Locate the cell with the specified text and output its [x, y] center coordinate. 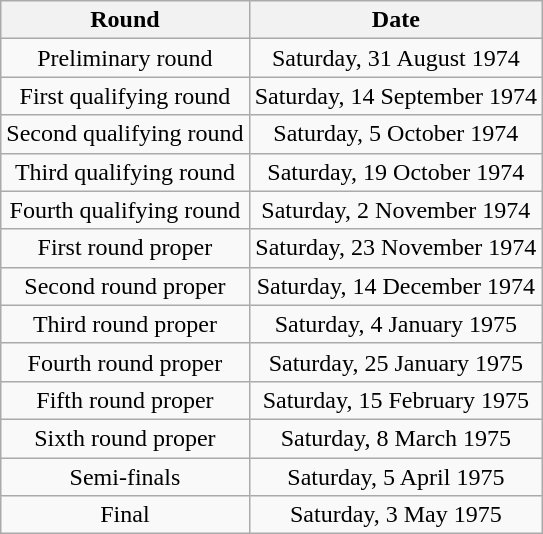
Saturday, 15 February 1975 [396, 400]
Second qualifying round [125, 134]
Saturday, 5 April 1975 [396, 477]
Sixth round proper [125, 438]
Saturday, 8 March 1975 [396, 438]
Saturday, 25 January 1975 [396, 362]
Saturday, 31 August 1974 [396, 58]
Saturday, 19 October 1974 [396, 172]
Third qualifying round [125, 172]
Saturday, 23 November 1974 [396, 248]
Date [396, 20]
Fifth round proper [125, 400]
Saturday, 3 May 1975 [396, 515]
Saturday, 4 January 1975 [396, 324]
Preliminary round [125, 58]
Round [125, 20]
First qualifying round [125, 96]
Saturday, 14 December 1974 [396, 286]
Second round proper [125, 286]
First round proper [125, 248]
Final [125, 515]
Saturday, 14 September 1974 [396, 96]
Semi-finals [125, 477]
Saturday, 5 October 1974 [396, 134]
Fourth qualifying round [125, 210]
Saturday, 2 November 1974 [396, 210]
Fourth round proper [125, 362]
Third round proper [125, 324]
